Output the (x, y) coordinate of the center of the cell containing the given text.  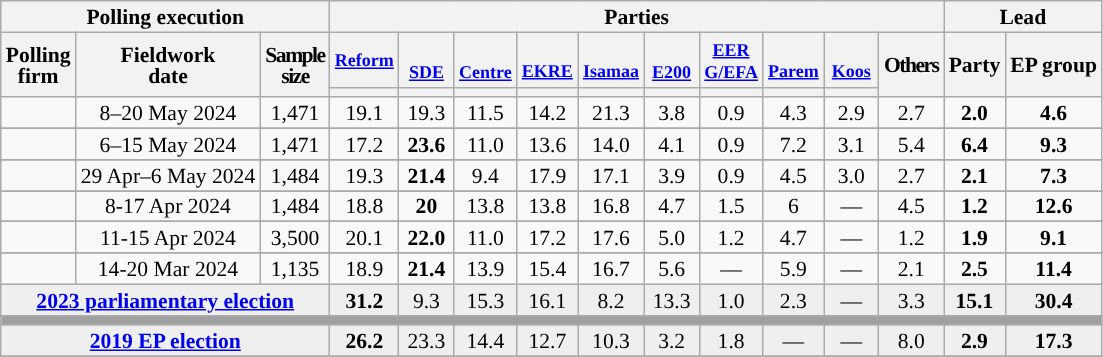
8.0 (912, 342)
13.3 (672, 300)
14-20 Mar 2024 (168, 268)
Samplesize (294, 64)
20.1 (364, 238)
1.8 (731, 342)
2.5 (975, 268)
Koos (852, 60)
7.3 (1054, 176)
Parties (637, 16)
18.9 (364, 268)
17.9 (548, 176)
7.2 (794, 144)
6 (794, 206)
14.2 (548, 114)
4.3 (794, 114)
13.6 (548, 144)
15.3 (486, 300)
30.4 (1054, 300)
SDE (426, 60)
8.2 (611, 300)
16.1 (548, 300)
3.0 (852, 176)
16.8 (611, 206)
23.6 (426, 144)
6–15 May 2024 (168, 144)
5.0 (672, 238)
3.9 (672, 176)
Party (975, 64)
17.6 (611, 238)
6.4 (975, 144)
29 Apr–6 May 2024 (168, 176)
2023 parliamentary election (166, 300)
E200 (672, 60)
Isamaa (611, 60)
16.7 (611, 268)
14.4 (486, 342)
2.3 (794, 300)
3.3 (912, 300)
3.8 (672, 114)
Reform (364, 60)
2.0 (975, 114)
10.3 (611, 342)
12.7 (548, 342)
22.0 (426, 238)
8–20 May 2024 (168, 114)
3,500 (294, 238)
1.0 (731, 300)
Others (912, 64)
17.1 (611, 176)
11.5 (486, 114)
9.1 (1054, 238)
Centre (486, 60)
2019 EP election (166, 342)
EKRE (548, 60)
12.6 (1054, 206)
1.9 (975, 238)
1.5 (731, 206)
5.4 (912, 144)
EER G/EFA (731, 60)
9.4 (486, 176)
4.1 (672, 144)
17.3 (1054, 342)
18.8 (364, 206)
8-17 Apr 2024 (168, 206)
15.4 (548, 268)
EP group (1054, 64)
14.0 (611, 144)
3.2 (672, 342)
31.2 (364, 300)
23.3 (426, 342)
Parem (794, 60)
4.6 (1054, 114)
20 (426, 206)
21.3 (611, 114)
5.6 (672, 268)
15.1 (975, 300)
Polling execution (166, 16)
5.9 (794, 268)
Lead (1023, 16)
19.1 (364, 114)
Fieldworkdate (168, 64)
11-15 Apr 2024 (168, 238)
Pollingfirm (38, 64)
1,135 (294, 268)
11.4 (1054, 268)
13.9 (486, 268)
3.1 (852, 144)
26.2 (364, 342)
